Detect which cell encompasses the target text, then output its [X, Y] center coordinate. 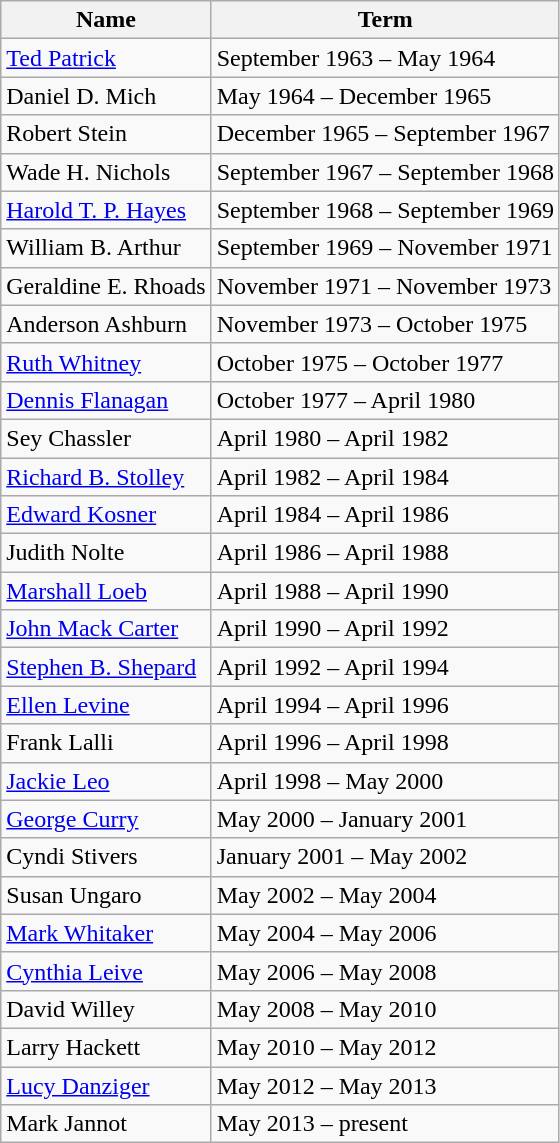
Harold T. P. Hayes [106, 210]
Marshall Loeb [106, 591]
September 1968 – September 1969 [385, 210]
April 1994 – April 1996 [385, 705]
Name [106, 20]
May 1964 – December 1965 [385, 96]
May 2004 – May 2006 [385, 933]
Daniel D. Mich [106, 96]
Anderson Ashburn [106, 324]
Sey Chassler [106, 438]
May 2008 – May 2010 [385, 1009]
December 1965 – September 1967 [385, 134]
November 1973 – October 1975 [385, 324]
April 1982 – April 1984 [385, 477]
September 1967 – September 1968 [385, 172]
William B. Arthur [106, 248]
Lucy Danziger [106, 1085]
October 1977 – April 1980 [385, 400]
Edward Kosner [106, 515]
Frank Lalli [106, 743]
Mark Whitaker [106, 933]
Stephen B. Shepard [106, 667]
May 2012 – May 2013 [385, 1085]
David Willey [106, 1009]
May 2010 – May 2012 [385, 1047]
Susan Ungaro [106, 895]
Term [385, 20]
April 1980 – April 1982 [385, 438]
April 1986 – April 1988 [385, 553]
May 2000 – January 2001 [385, 819]
Dennis Flanagan [106, 400]
April 1988 – April 1990 [385, 591]
September 1969 – November 1971 [385, 248]
January 2001 – May 2002 [385, 857]
May 2002 – May 2004 [385, 895]
September 1963 – May 1964 [385, 58]
April 1998 – May 2000 [385, 781]
Wade H. Nichols [106, 172]
Judith Nolte [106, 553]
Ellen Levine [106, 705]
November 1971 – November 1973 [385, 286]
May 2013 – present [385, 1124]
Ruth Whitney [106, 362]
Geraldine E. Rhoads [106, 286]
April 1984 – April 1986 [385, 515]
Richard B. Stolley [106, 477]
Jackie Leo [106, 781]
Mark Jannot [106, 1124]
May 2006 – May 2008 [385, 971]
Ted Patrick [106, 58]
George Curry [106, 819]
John Mack Carter [106, 629]
Robert Stein [106, 134]
April 1992 – April 1994 [385, 667]
April 1996 – April 1998 [385, 743]
Cyndi Stivers [106, 857]
April 1990 – April 1992 [385, 629]
October 1975 – October 1977 [385, 362]
Cynthia Leive [106, 971]
Larry Hackett [106, 1047]
